Locate the cell with the specified text and output its (X, Y) center coordinate. 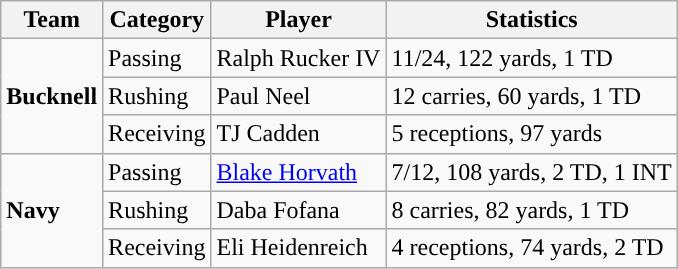
TJ Cadden (298, 134)
Navy (52, 210)
12 carries, 60 yards, 1 TD (532, 96)
4 receptions, 74 yards, 2 TD (532, 248)
Category (157, 20)
Daba Fofana (298, 210)
5 receptions, 97 yards (532, 134)
Team (52, 20)
Ralph Rucker IV (298, 58)
7/12, 108 yards, 2 TD, 1 INT (532, 172)
Paul Neel (298, 96)
11/24, 122 yards, 1 TD (532, 58)
Bucknell (52, 96)
8 carries, 82 yards, 1 TD (532, 210)
Player (298, 20)
Eli Heidenreich (298, 248)
Statistics (532, 20)
Blake Horvath (298, 172)
